Locate the cell with the specified text and output its (X, Y) center coordinate. 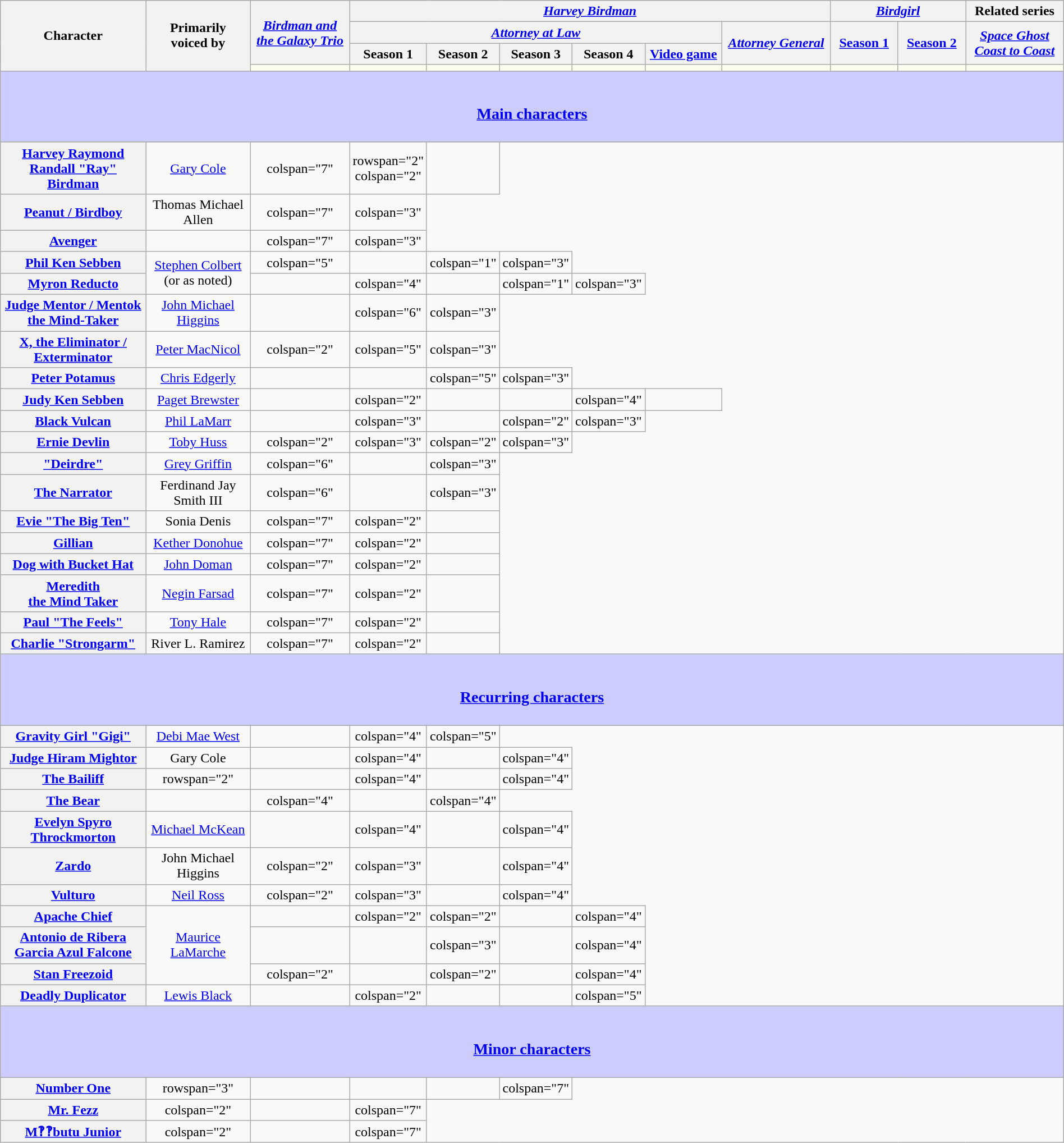
rowspan="3" (198, 1089)
Merediththe Mind Taker (73, 593)
Peter Potamus (73, 378)
Negin Farsad (198, 593)
Judge Mentor / Mentok the Mind-Taker (73, 313)
Ferdinand Jay Smith III (198, 493)
Evelyn Spyro Throckmorton (73, 830)
Phil Ken Sebben (73, 262)
Zardo (73, 866)
Peter MacNicol (198, 349)
Video game (684, 54)
Birdman and the Galaxy Trio (300, 33)
Sonia Denis (198, 522)
Neil Ross (198, 895)
River L. Ramirez (198, 643)
Primarilyvoiced by (198, 36)
Dog with Bucket Hat (73, 564)
Judy Ken Sebben (73, 400)
X, the Eliminator / Exterminator (73, 349)
Ernie Devlin (73, 442)
Season 4 (608, 54)
Minor characters (532, 1042)
Tony Hale (198, 622)
Thomas Michael Allen (198, 212)
Main characters (532, 107)
Lewis Black (198, 995)
Peanut / Birdboy (73, 212)
Apache Chief (73, 916)
Recurring characters (532, 689)
Debi Mae West (198, 737)
Birdgirl (898, 11)
"Deirdre" (73, 464)
Stan Freezoid (73, 974)
The Narrator (73, 493)
Myron Reducto (73, 284)
Phil LaMarr (198, 421)
The Bailiff (73, 779)
Chris Edgerly (198, 378)
Attorney at Law (536, 33)
Grey Griffin (198, 464)
Mr. Fezz (73, 1110)
Evie "The Big Ten" (73, 522)
Character (73, 36)
Kether Donohue (198, 543)
rowspan="2" colspan="2" (388, 168)
Judge Hiram Mightor (73, 758)
Black Vulcan (73, 421)
Charlie "Strongarm" (73, 643)
Vulturo (73, 895)
Space GhostCoast to Coast (1015, 43)
Paul "The Feels" (73, 622)
John Doman (198, 564)
Stephen Colbert(or as noted) (198, 273)
Avenger (73, 241)
Gravity Girl "Gigi" (73, 737)
Michael McKean (198, 830)
Toby Huss (198, 442)
Paget Brewster (198, 400)
Related series (1015, 11)
Season 3 (536, 54)
Antonio de Ribera Garcia Azul Falcone (73, 945)
M‽‽butu Junior (73, 1132)
Harvey Raymond Randall "Ray" Birdman (73, 168)
Harvey Birdman (590, 11)
rowspan="2" (198, 779)
The Bear (73, 801)
Number One (73, 1089)
Deadly Duplicator (73, 995)
Maurice LaMarche (198, 945)
Attorney General (777, 43)
Gillian (73, 543)
